Identify which cell holds the provided text, then report its [x, y] central coordinate. 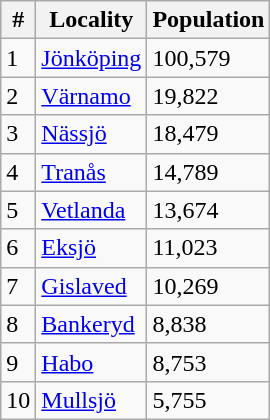
Eksjö [92, 248]
10,269 [208, 286]
Mullsjö [92, 400]
10 [18, 400]
Jönköping [92, 58]
8 [18, 324]
Gislaved [92, 286]
2 [18, 96]
6 [18, 248]
8,838 [208, 324]
7 [18, 286]
Locality [92, 20]
8,753 [208, 362]
14,789 [208, 172]
11,023 [208, 248]
5 [18, 210]
3 [18, 134]
13,674 [208, 210]
5,755 [208, 400]
Vetlanda [92, 210]
9 [18, 362]
19,822 [208, 96]
1 [18, 58]
Population [208, 20]
Tranås [92, 172]
18,479 [208, 134]
100,579 [208, 58]
Värnamo [92, 96]
Bankeryd [92, 324]
Nässjö [92, 134]
# [18, 20]
Habo [92, 362]
4 [18, 172]
